Return the (x, y) coordinate for the center point of the cell that contains the specified text.  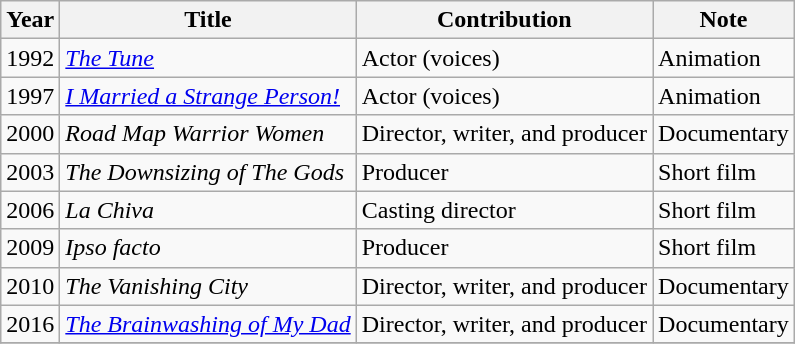
The Brainwashing of My Dad (208, 324)
Note (724, 20)
The Vanishing City (208, 286)
La Chiva (208, 210)
The Tune (208, 58)
2009 (30, 248)
Road Map Warrior Women (208, 134)
Year (30, 20)
2010 (30, 286)
Ipso facto (208, 248)
Contribution (504, 20)
I Married a Strange Person! (208, 96)
The Downsizing of The Gods (208, 172)
Casting director (504, 210)
Title (208, 20)
2016 (30, 324)
2006 (30, 210)
2000 (30, 134)
1992 (30, 58)
2003 (30, 172)
1997 (30, 96)
